Capture the cell that displays the provided text and extract its (X, Y) central coordinate. 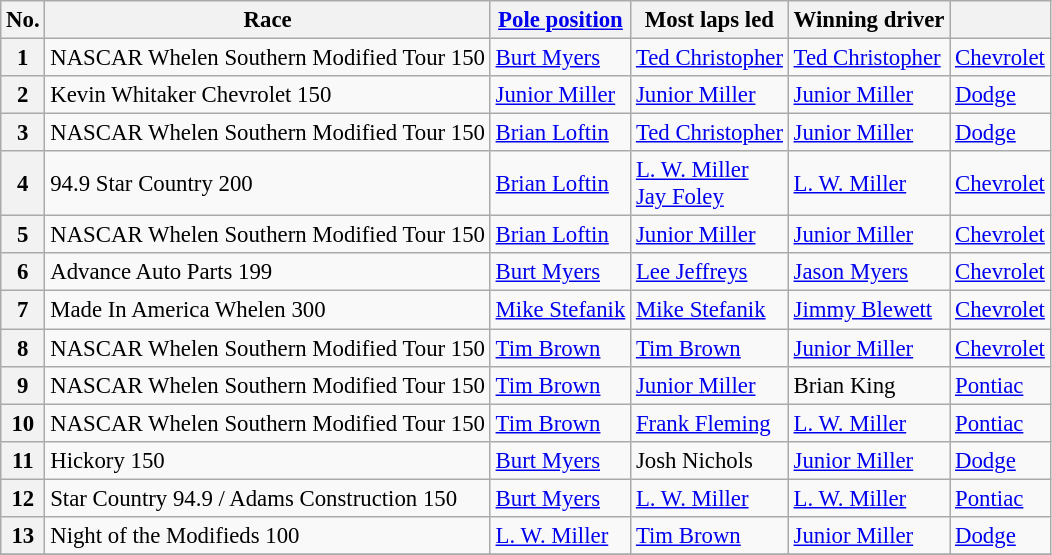
Jimmy Blewett (868, 310)
11 (23, 460)
6 (23, 273)
4 (23, 184)
Hickory 150 (268, 460)
Brian King (868, 385)
Advance Auto Parts 199 (268, 273)
10 (23, 423)
Night of the Modifieds 100 (268, 536)
Lee Jeffreys (710, 273)
Jason Myers (868, 273)
L. W. MillerJay Foley (710, 184)
12 (23, 498)
No. (23, 20)
94.9 Star Country 200 (268, 184)
3 (23, 133)
9 (23, 385)
1 (23, 58)
Star Country 94.9 / Adams Construction 150 (268, 498)
Kevin Whitaker Chevrolet 150 (268, 95)
Frank Fleming (710, 423)
2 (23, 95)
Winning driver (868, 20)
7 (23, 310)
Race (268, 20)
8 (23, 348)
13 (23, 536)
Pole position (560, 20)
Most laps led (710, 20)
Josh Nichols (710, 460)
5 (23, 235)
Made In America Whelen 300 (268, 310)
